Pinpoint the cell where the given text exists, returning its (x, y) midpoint coordinate. 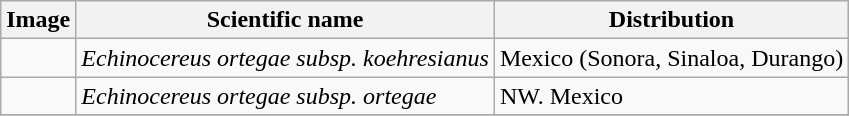
Echinocereus ortegae subsp. koehresianus (286, 58)
NW. Mexico (671, 96)
Echinocereus ortegae subsp. ortegae (286, 96)
Image (38, 20)
Mexico (Sonora, Sinaloa, Durango) (671, 58)
Scientific name (286, 20)
Distribution (671, 20)
